Provide the (X, Y) coordinate of the cell's center where the given text is located.  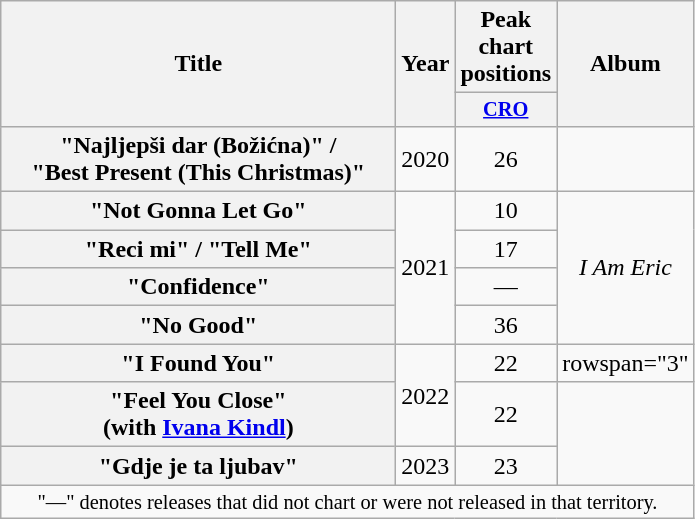
17 (506, 249)
2020 (426, 158)
2023 (426, 466)
CRO (506, 110)
"Confidence" (198, 287)
2021 (426, 268)
Year (426, 64)
Title (198, 64)
Album (626, 64)
"Gdje je ta ljubav" (198, 466)
"Reci mi" / "Tell Me" (198, 249)
Peak chart positions (506, 47)
36 (506, 325)
"Not Gonna Let Go" (198, 211)
"Najljepši dar (Božićna)" /"Best Present (This Christmas)" (198, 158)
"I Found You" (198, 363)
26 (506, 158)
— (506, 287)
"Feel You Close" (with Ivana Kindl) (198, 414)
"—" denotes releases that did not chart or were not released in that territory. (348, 502)
10 (506, 211)
"No Good" (198, 325)
2022 (426, 396)
23 (506, 466)
I Am Eric (626, 268)
rowspan="3" (626, 363)
